Search for the cell housing the specified text and yield its [X, Y] center coordinate. 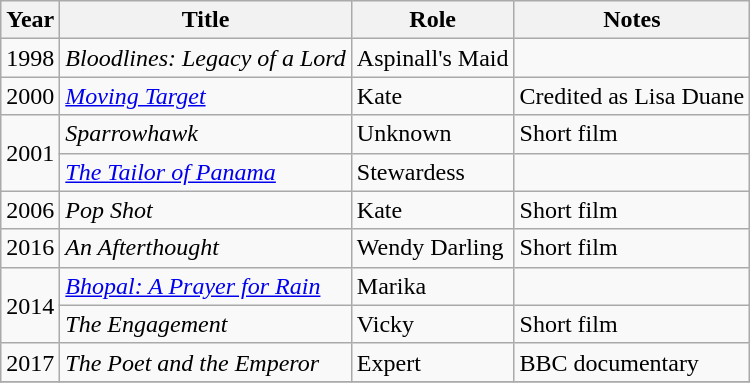
Year [30, 20]
Title [206, 20]
The Tailor of Panama [206, 172]
Role [432, 20]
Credited as Lisa Duane [632, 96]
2006 [30, 210]
Unknown [432, 134]
Notes [632, 20]
An Afterthought [206, 248]
Bhopal: A Prayer for Rain [206, 286]
Sparrowhawk [206, 134]
2014 [30, 305]
2017 [30, 362]
2016 [30, 248]
Pop Shot [206, 210]
BBC documentary [632, 362]
1998 [30, 58]
Aspinall's Maid [432, 58]
2001 [30, 153]
Expert [432, 362]
Vicky [432, 324]
Stewardess [432, 172]
Moving Target [206, 96]
Marika [432, 286]
2000 [30, 96]
Bloodlines: Legacy of a Lord [206, 58]
The Poet and the Emperor [206, 362]
Wendy Darling [432, 248]
The Engagement [206, 324]
